Scan for the cell matching the given text and deliver its [X, Y] coordinate at center. 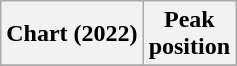
Peakposition [189, 34]
Chart (2022) [72, 34]
